Detect which cell encompasses the target text, then output its (x, y) center coordinate. 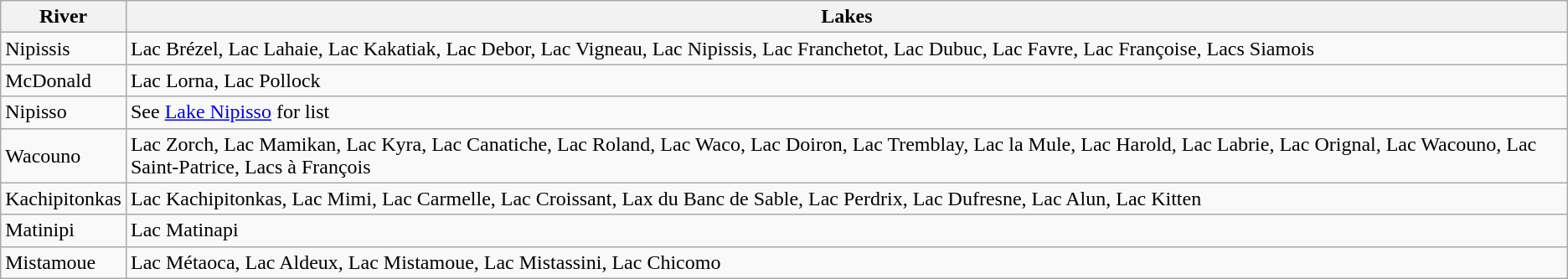
Lac Kachipitonkas, Lac Mimi, Lac Carmelle, Lac Croissant, Lax du Banc de Sable, Lac Perdrix, Lac Dufresne, Lac Alun, Lac Kitten (846, 199)
McDonald (64, 80)
Lac Métaoca, Lac Aldeux, Lac Mistamoue, Lac Mistassini, Lac Chicomo (846, 262)
See Lake Nipisso for list (846, 112)
Lac Brézel, Lac Lahaie, Lac Kakatiak, Lac Debor, Lac Vigneau, Lac Nipissis, Lac Franchetot, Lac Dubuc, Lac Favre, Lac Françoise, Lacs Siamois (846, 49)
Lac Matinapi (846, 230)
Lakes (846, 17)
Wacouno (64, 156)
Lac Lorna, Lac Pollock (846, 80)
Mistamoue (64, 262)
River (64, 17)
Kachipitonkas (64, 199)
Nipisso (64, 112)
Matinipi (64, 230)
Nipissis (64, 49)
